Locate the cell with the specified text and output its [X, Y] center coordinate. 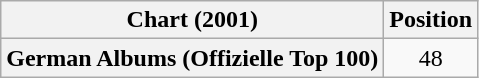
Chart (2001) [192, 20]
Position [431, 20]
German Albums (Offizielle Top 100) [192, 58]
48 [431, 58]
